Provide the [x, y] coordinate of the cell's center where the given text is located.  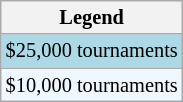
$10,000 tournaments [92, 85]
Legend [92, 17]
$25,000 tournaments [92, 51]
